For the text-containing cell, return its midpoint in (x, y) coordinate format. 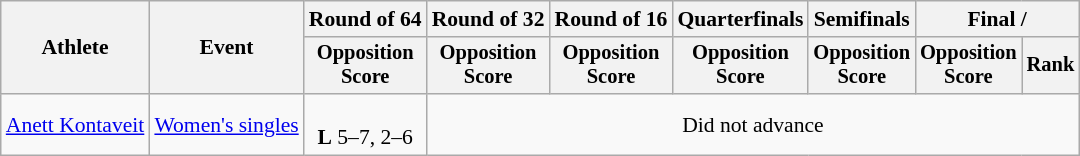
L 5–7, 2–6 (366, 124)
Quarterfinals (740, 19)
Athlete (76, 48)
Round of 64 (366, 19)
Women's singles (226, 124)
Final / (997, 19)
Anett Kontaveit (76, 124)
Did not advance (754, 124)
Semifinals (862, 19)
Round of 32 (488, 19)
Event (226, 48)
Round of 16 (612, 19)
Rank (1051, 66)
